Pinpoint the cell where the given text exists, returning its [x, y] midpoint coordinate. 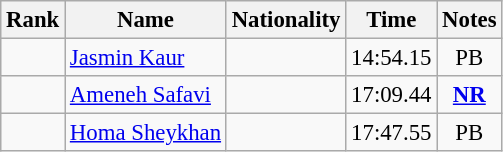
Name [146, 20]
17:47.55 [392, 133]
Time [392, 20]
Jasmin Kaur [146, 58]
Rank [33, 20]
NR [470, 95]
Nationality [286, 20]
14:54.15 [392, 58]
Notes [470, 20]
Ameneh Safavi [146, 95]
Homa Sheykhan [146, 133]
17:09.44 [392, 95]
